Output the (X, Y) coordinate of the center of the cell containing the given text.  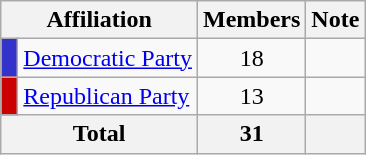
Members (251, 20)
Democratic Party (108, 58)
Republican Party (108, 96)
Total (100, 134)
18 (251, 58)
Affiliation (100, 20)
31 (251, 134)
Note (336, 20)
13 (251, 96)
